Provide the (X, Y) coordinate of the cell's center where the given text is located.  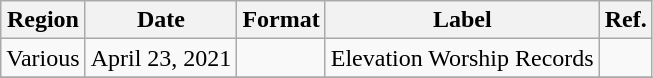
Date (161, 20)
Label (462, 20)
Ref. (626, 20)
Various (43, 58)
Elevation Worship Records (462, 58)
April 23, 2021 (161, 58)
Format (281, 20)
Region (43, 20)
